Find where the given text appears and provide that cell's center as (X, Y) coordinate. 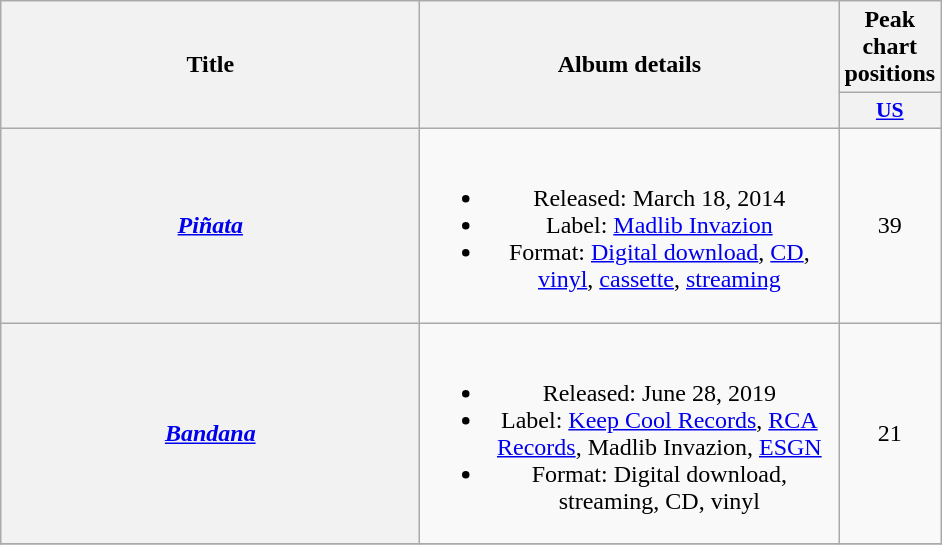
21 (890, 432)
Piñata (210, 225)
Released: March 18, 2014Label: Madlib InvazionFormat: Digital download, CD, vinyl, cassette, streaming (630, 225)
Album details (630, 65)
39 (890, 225)
Released: June 28, 2019Label: Keep Cool Records, RCA Records, Madlib Invazion, ESGNFormat: Digital download, streaming, CD, vinyl (630, 432)
US (890, 111)
Peak chart positions (890, 47)
Bandana (210, 432)
Title (210, 65)
